Identify which cell holds the provided text, then report its (x, y) central coordinate. 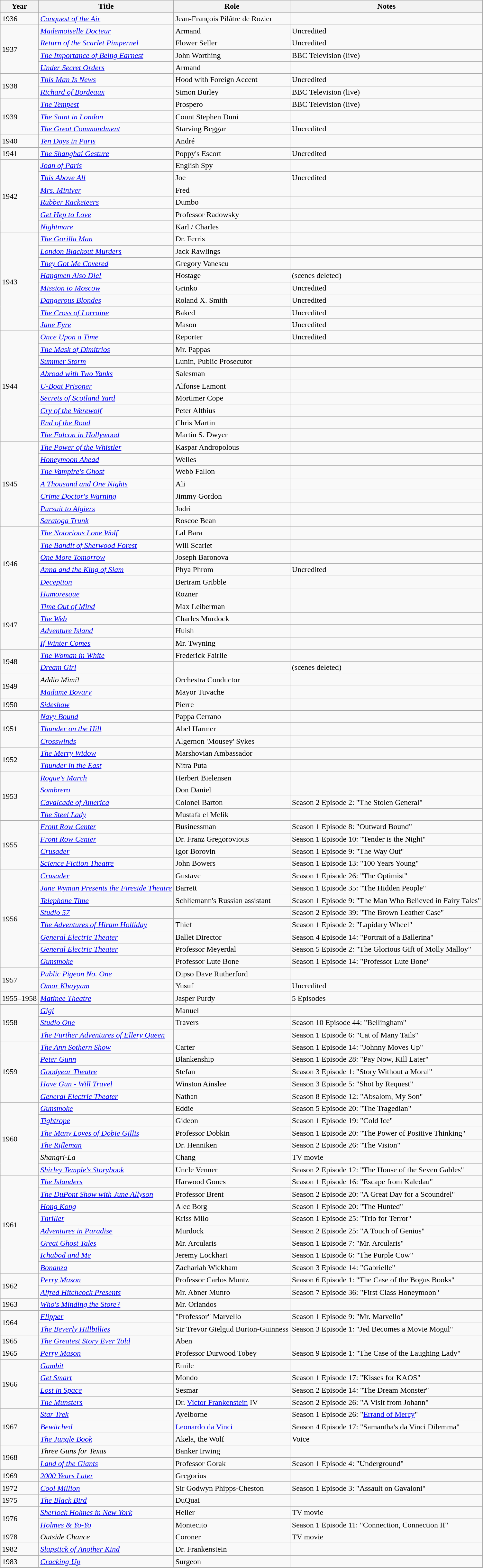
Dipso Dave Rutherford (232, 974)
This Man Is News (106, 80)
1949 (19, 686)
A Thousand and One Nights (106, 484)
Slapstick of Another Kind (106, 1549)
The Greatest Story Ever Told (106, 1341)
Ali (232, 484)
The Falcon in Hollywood (106, 435)
Jodri (232, 508)
1943 (19, 282)
1976 (19, 1518)
Rubber Racketeers (106, 202)
2000 Years Later (106, 1476)
Once Upon a Time (106, 337)
Summer Storm (106, 362)
Jeremy Lockhart (232, 1255)
The Power of the Whistler (106, 447)
Kriss Milo (232, 1219)
Professor Meyerdal (232, 949)
1942 (19, 196)
Crosswinds (106, 741)
Season 1 Episode 6: "Cat of Many Tails" (387, 1035)
John Bowers (232, 863)
Season 2 Episode 39: "The Brown Leather Case" (387, 912)
Bonanza (106, 1268)
Shangri-La (106, 1158)
1966 (19, 1384)
Barrett (232, 888)
Get Smart (106, 1378)
Tightrope (106, 1121)
Fred (232, 190)
Shirley Temple's Storybook (106, 1170)
Mr. Abner Munro (232, 1292)
Season 1 Episode 11: "Connection, Connection II" (387, 1525)
The Shanghai Gesture (106, 153)
Baked (232, 312)
The Bandit of Sherwood Forest (106, 545)
1947 (19, 625)
Nightmare (106, 227)
Hostage (232, 276)
Season 10 Episode 44: "Bellingham" (387, 1023)
Mr. Pappas (232, 349)
Heller (232, 1512)
Season 1 Episode 4: "Underground" (387, 1463)
The Many Loves of Dobie Gillis (106, 1133)
1951 (19, 729)
Honeymoon Ahead (106, 459)
Karl / Charles (232, 227)
Herbert Bielensen (232, 778)
Ayelborne (232, 1415)
Season 3 Episode 14: "Gabrielle" (387, 1268)
Season 2 Episode 20: "A Great Day for a Scoundrel" (387, 1194)
Season 3 Episode 1: "Jed Becomes a Movie Mogul" (387, 1329)
Akela, the Wolf (232, 1439)
Season 1 Episode 8: "Outward Bound" (387, 827)
Coroner (232, 1537)
Holmes & Yo-Yo (106, 1525)
Ichabod and Me (106, 1255)
Cool Million (106, 1488)
Bewitched (106, 1427)
The Web (106, 619)
Martin S. Dwyer (232, 435)
Jane Wyman Presents the Fireside Theatre (106, 888)
The Adventures of Hiram Holliday (106, 925)
London Blackout Murders (106, 251)
Season 8 Episode 12: "Absalom, My Son" (387, 1096)
Murdock (232, 1231)
Nathan (232, 1096)
Season 5 Episode 2: "The Glorious Gift of Molly Malloy" (387, 949)
The Great Commandment (106, 129)
Abroad with Two Yanks (106, 374)
Max Leiberman (232, 606)
Navy Bound (106, 716)
Year (19, 6)
Manuel (232, 1010)
Phya Phrom (232, 570)
Goodyear Theatre (106, 1072)
Carter (232, 1047)
Mr. Twyning (232, 643)
Flower Seller (232, 43)
Banker Irwing (232, 1451)
Three Guns for Texas (106, 1451)
Prospero (232, 104)
Mrs. Miniver (106, 190)
Nitra Puta (232, 766)
Addio Mimí! (106, 680)
Season 1 Episode 9: "The Way Out" (387, 851)
1953 (19, 796)
The Further Adventures of Ellery Queen (106, 1035)
Role (232, 6)
Mustafa el Melik (232, 815)
Anna and the King of Siam (106, 570)
The Beverly Hillbillies (106, 1329)
1944 (19, 386)
The Black Bird (106, 1500)
Colonel Barton (232, 802)
Stefan (232, 1072)
Hangmen Also Die! (106, 276)
Professor Carlos Muntz (232, 1280)
Under Secret Orders (106, 68)
Mr. Orlandos (232, 1304)
Mason (232, 325)
Season 5 Episode 20: "The Tragedian" (387, 1108)
Studio 57 (106, 912)
Hong Kong (106, 1206)
The Cross of Lorraine (106, 312)
1967 (19, 1427)
Chris Martin (232, 423)
Count Stephen Duni (232, 116)
Season 3 Episode 1: "Story Without a Moral" (387, 1072)
Aben (232, 1341)
Cry of the Werewolf (106, 410)
1950 (19, 704)
Thief (232, 925)
Season 1 Episode 16: "Escape from Kaledau" (387, 1182)
Season 2 Episode 26: "A Visit from Johann" (387, 1402)
Joseph Baronova (232, 558)
1982 (19, 1549)
Voice (387, 1439)
1955 (19, 845)
Starving Beggar (232, 129)
Season 2 Episode 25: "A Touch of Genius" (387, 1231)
Alec Borg (232, 1206)
Great Ghost Tales (106, 1243)
Igor Borovin (232, 851)
1959 (19, 1072)
The Ann Sothern Show (106, 1047)
1956 (19, 918)
Sideshow (106, 704)
DuQuai (232, 1500)
Star Trek (106, 1415)
The DuPont Show with June Allyson (106, 1194)
Public Pigeon No. One (106, 974)
End of the Road (106, 423)
Roland X. Smith (232, 300)
Season 1 Episode 20: "The Hunted" (387, 1206)
Professor Gorak (232, 1463)
Salesman (232, 374)
Season 1 Episode 13: "100 Years Young" (387, 863)
Have Gun - Will Travel (106, 1084)
Hood with Foreign Accent (232, 80)
Yusuf (232, 986)
They Got Me Covered (106, 263)
Dr. Henniken (232, 1145)
Lunin, Public Prosecutor (232, 362)
Montecito (232, 1525)
The Islanders (106, 1182)
Season 2 Episode 12: "The House of the Seven Gables" (387, 1170)
Lal Bara (232, 533)
Adventures in Paradise (106, 1231)
Pursuit to Algiers (106, 508)
1936 (19, 19)
Gregorius (232, 1476)
Richard of Bordeaux (106, 92)
1938 (19, 86)
Season 4 Episode 14: "Portrait of a Ballerina" (387, 937)
Peter Gunn (106, 1059)
Abel Harmer (232, 729)
Gideon (232, 1121)
Season 1 Episode 20: "The Power of Positive Thinking" (387, 1133)
Eddie (232, 1108)
Season 1 Episode 26: "The Optimist" (387, 876)
Reporter (232, 337)
Joe (232, 178)
Harwood Gones (232, 1182)
Rogue's March (106, 778)
Notes (387, 6)
Season 1 Episode 2: "Lapidary Wheel" (387, 925)
Alfonse Lamont (232, 386)
Jack Rawlings (232, 251)
John Worthing (232, 55)
1957 (19, 980)
U-Boat Prisoner (106, 386)
Blankenship (232, 1059)
Uncle Venner (232, 1170)
Poppy's Escort (232, 153)
Sherlock Holmes in New York (106, 1512)
Season 1 Episode 7: "Mr. Arcularis" (387, 1243)
Season 6 Episode 1: "The Case of the Bogus Books" (387, 1280)
1972 (19, 1488)
Travers (232, 1023)
Dangerous Blondes (106, 300)
Season 1 Episode 9: "Mr. Marvello" (387, 1316)
Schliemann's Russian assistant (232, 900)
Sir Godwyn Phipps-Cheston (232, 1488)
1955–1958 (19, 998)
Will Scarlet (232, 545)
Crime Doctor's Warning (106, 496)
The Rifleman (106, 1145)
Welles (232, 459)
Professor Durwood Tobey (232, 1353)
Peter Althius (232, 410)
Orchestra Conductor (232, 680)
Sesmar (232, 1390)
Dr. Ferris (232, 239)
Land of the Giants (106, 1463)
The Woman in White (106, 655)
The Jungle Book (106, 1439)
Season 9 Episode 1: "The Case of the Laughing Lady" (387, 1353)
Jasper Purdy (232, 998)
Roscoe Bean (232, 521)
"Professor" Marvello (232, 1316)
Rozner (232, 594)
Lost in Space (106, 1390)
Humoresque (106, 594)
Secrets of Scotland Yard (106, 398)
1968 (19, 1457)
Season 2 Episode 14: "The Dream Monster" (387, 1390)
Mondo (232, 1378)
1940 (19, 141)
Alfred Hitchcock Presents (106, 1292)
English Spy (232, 166)
1963 (19, 1304)
Chang (232, 1158)
Season 1 Episode 9: "The Man Who Believed in Fairy Tales" (387, 900)
Sir Trevor Gielgud Burton-Guinness (232, 1329)
Season 1 Episode 25: "Trio for Terror" (387, 1219)
Dr. Victor Frankenstein IV (232, 1402)
Pappa Cerrano (232, 716)
Surgeon (232, 1562)
The Gorilla Man (106, 239)
Gustave (232, 876)
Season 1 Episode 14: "Johnny Moves Up" (387, 1047)
Ballet Director (232, 937)
1948 (19, 661)
Gregory Vanescu (232, 263)
Pierre (232, 704)
Grinko (232, 288)
The Tempest (106, 104)
Professor Lute Bone (232, 962)
1960 (19, 1139)
1969 (19, 1476)
Season 1 Episode 17: "Kisses for KAOS" (387, 1378)
Dream Girl (106, 668)
Season 1 Episode 35: "The Hidden People" (387, 888)
5 Episodes (387, 998)
Season 1 Episode 19: "Cold Ice" (387, 1121)
Thunder in the East (106, 766)
Season 1 Episode 3: "Assault on Gavaloni" (387, 1488)
Season 3 Episode 5: "Shot by Request" (387, 1084)
Bertram Gribble (232, 582)
Professor Brent (232, 1194)
Studio One (106, 1023)
1964 (19, 1323)
Who's Minding the Store? (106, 1304)
This Above All (106, 178)
Leonardo da Vinci (232, 1427)
Thunder on the Hill (106, 729)
Mademoiselle Docteur (106, 31)
Professor Radowsky (232, 215)
Flipper (106, 1316)
Mission to Moscow (106, 288)
One More Tomorrow (106, 558)
Cavalcade of America (106, 802)
Cracking Up (106, 1562)
The Vampire's Ghost (106, 472)
Deception (106, 582)
Simon Burley (232, 92)
Businessman (232, 827)
Joan of Paris (106, 166)
1945 (19, 484)
1952 (19, 760)
The Importance of Being Earnest (106, 55)
1983 (19, 1562)
Sombrero (106, 790)
Matinee Theatre (106, 998)
Season 1 Episode 28: "Pay Now, Kill Later" (387, 1059)
Gambit (106, 1366)
André (232, 141)
Time Out of Mind (106, 606)
Season 1 Episode 26: "Errand of Mercy" (387, 1415)
Science Fiction Theatre (106, 863)
Telephone Time (106, 900)
Jane Eyre (106, 325)
Season 4 Episode 17: "Samantha's da Vinci Dilemma" (387, 1427)
Emile (232, 1366)
Professor Dobkin (232, 1133)
Marshovian Ambassador (232, 753)
Season 1 Episode 14: "Professor Lute Bone" (387, 962)
Dr. Frankenstein (232, 1549)
Saratoga Trunk (106, 521)
The Steel Lady (106, 815)
Charles Murdock (232, 619)
Ten Days in Paris (106, 141)
1937 (19, 49)
Adventure Island (106, 631)
Mayor Tuvache (232, 692)
Mortimer Cope (232, 398)
Frederick Fairlie (232, 655)
Dr. Franz Gregorovious (232, 839)
Omar Khayyam (106, 986)
Season 2 Episode 2: "The Stolen General" (387, 802)
Season 1 Episode 10: "Tender is the Night" (387, 839)
Huish (232, 631)
Jimmy Gordon (232, 496)
The Saint in London (106, 116)
Don Daniel (232, 790)
Season 1 Episode 6: "The Purple Cow" (387, 1255)
Dumbo (232, 202)
If Winter Comes (106, 643)
The Notorious Lone Wolf (106, 533)
The Munsters (106, 1402)
Mr. Arcularis (232, 1243)
Jean-François Pilâtre de Rozier (232, 19)
Return of the Scarlet Pimpernel (106, 43)
Outside Chance (106, 1537)
1939 (19, 116)
Zachariah Wickham (232, 1268)
Conquest of the Air (106, 19)
1946 (19, 563)
Thriller (106, 1219)
Title (106, 6)
1961 (19, 1225)
The Merry Widow (106, 753)
Madame Bovary (106, 692)
Winston Ainslee (232, 1084)
Gigi (106, 1010)
Season 2 Episode 26: "The Vision" (387, 1145)
1958 (19, 1023)
1975 (19, 1500)
Webb Fallon (232, 472)
The Mask of Dimitrios (106, 349)
Algernon 'Mousey' Sykes (232, 741)
Kaspar Andropolous (232, 447)
Get Hep to Love (106, 215)
1978 (19, 1537)
1941 (19, 153)
1962 (19, 1286)
Season 7 Episode 36: "First Class Honeymoon" (387, 1292)
